Locate the cell with the specified text and output its [X, Y] center coordinate. 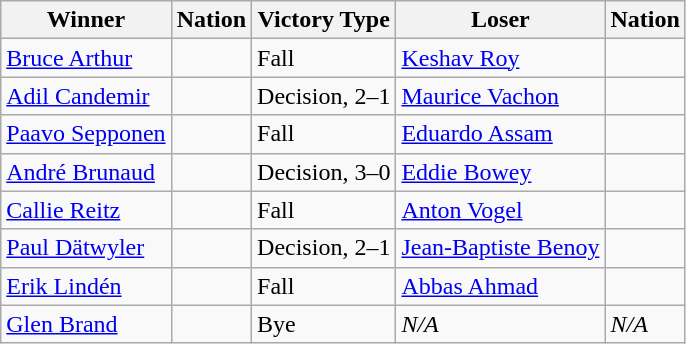
Keshav Roy [500, 58]
Jean-Baptiste Benoy [500, 248]
Paavo Sepponen [86, 134]
Victory Type [324, 20]
Loser [500, 20]
Callie Reitz [86, 210]
André Brunaud [86, 172]
Maurice Vachon [500, 96]
Bruce Arthur [86, 58]
Erik Lindén [86, 286]
Eddie Bowey [500, 172]
Adil Candemir [86, 96]
Paul Dätwyler [86, 248]
Winner [86, 20]
Bye [324, 324]
Abbas Ahmad [500, 286]
Anton Vogel [500, 210]
Glen Brand [86, 324]
Decision, 3–0 [324, 172]
Eduardo Assam [500, 134]
